Locate the cell with the specified text and output its [X, Y] center coordinate. 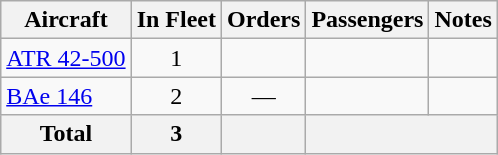
Total [66, 134]
— [263, 96]
Orders [263, 20]
BAe 146 [66, 96]
2 [176, 96]
3 [176, 134]
Aircraft [66, 20]
Passengers [368, 20]
In Fleet [176, 20]
Notes [463, 20]
1 [176, 58]
ATR 42-500 [66, 58]
